Output the (x, y) coordinate of the center of the cell containing the given text.  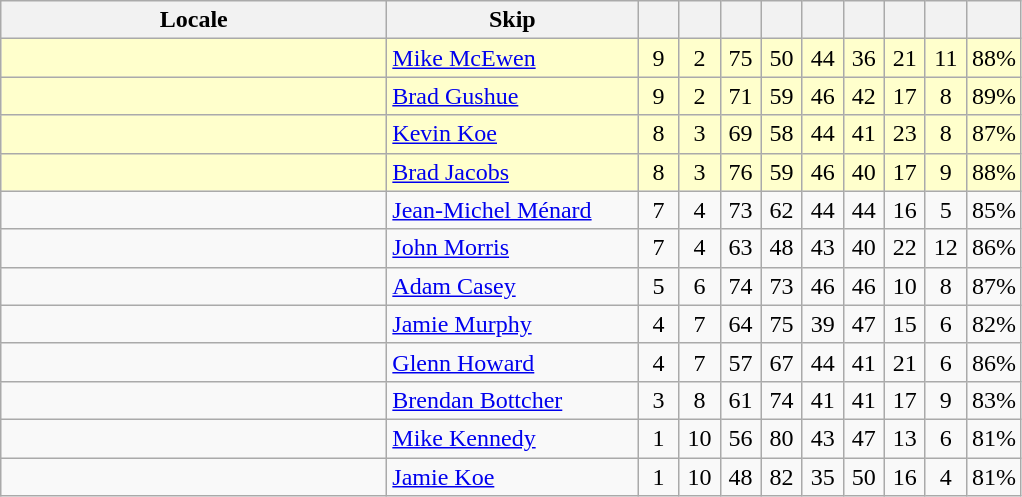
15 (904, 324)
Locale (194, 20)
39 (822, 324)
Glenn Howard (512, 362)
Jamie Murphy (512, 324)
62 (782, 210)
Kevin Koe (512, 134)
Mike McEwen (512, 58)
13 (904, 438)
58 (782, 134)
11 (946, 58)
57 (740, 362)
42 (864, 96)
Jamie Koe (512, 477)
23 (904, 134)
71 (740, 96)
Brendan Bottcher (512, 400)
36 (864, 58)
80 (782, 438)
64 (740, 324)
61 (740, 400)
Brad Gushue (512, 96)
12 (946, 248)
Jean-Michel Ménard (512, 210)
85% (994, 210)
John Morris (512, 248)
Brad Jacobs (512, 172)
Skip (512, 20)
82% (994, 324)
83% (994, 400)
Mike Kennedy (512, 438)
63 (740, 248)
67 (782, 362)
76 (740, 172)
35 (822, 477)
89% (994, 96)
56 (740, 438)
Adam Casey (512, 286)
82 (782, 477)
69 (740, 134)
22 (904, 248)
